Return [X, Y] of the center of cell containing provided text 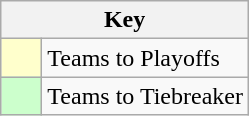
Key [125, 20]
Teams to Tiebreaker [146, 96]
Teams to Playoffs [146, 58]
